Identify which cell holds the provided text, then report its (X, Y) central coordinate. 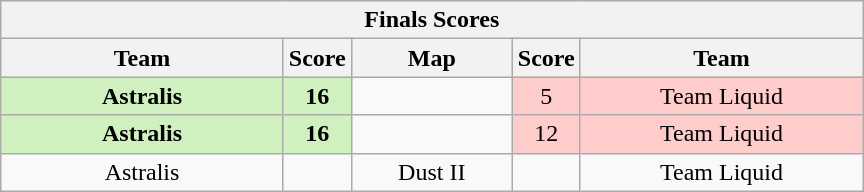
5 (546, 96)
Map (432, 58)
Dust II (432, 172)
12 (546, 134)
Finals Scores (432, 20)
